Scan for the cell matching the given text and deliver its (X, Y) coordinate at center. 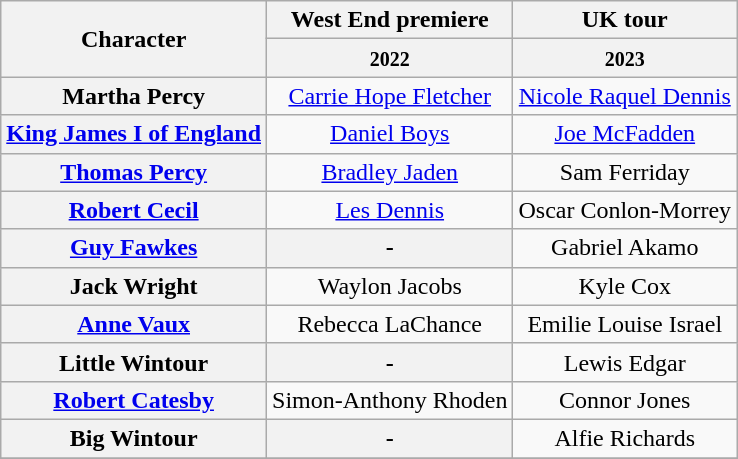
Waylon Jacobs (390, 286)
Robert Catesby (134, 400)
Big Wintour (134, 438)
Little Wintour (134, 362)
Alfie Richards (625, 438)
Character (134, 39)
Nicole Raquel Dennis (625, 96)
West End premiere (390, 20)
Martha Percy (134, 96)
Connor Jones (625, 400)
Les Dennis (390, 210)
Thomas Percy (134, 172)
UK tour (625, 20)
Oscar Conlon-Morrey (625, 210)
Bradley Jaden (390, 172)
2022 (390, 58)
Anne Vaux (134, 324)
Gabriel Akamo (625, 248)
Guy Fawkes (134, 248)
Lewis Edgar (625, 362)
Jack Wright (134, 286)
Simon-Anthony Rhoden (390, 400)
Daniel Boys (390, 134)
Joe McFadden (625, 134)
Robert Cecil (134, 210)
Emilie Louise Israel (625, 324)
Carrie Hope Fletcher (390, 96)
Rebecca LaChance (390, 324)
2023 (625, 58)
Sam Ferriday (625, 172)
Kyle Cox (625, 286)
King James I of England (134, 134)
